Scan for the cell matching the given text and deliver its (x, y) coordinate at center. 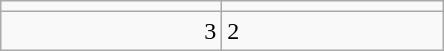
2 (332, 31)
3 (112, 31)
